Return the (x, y) coordinate for the center point of the cell that contains the specified text.  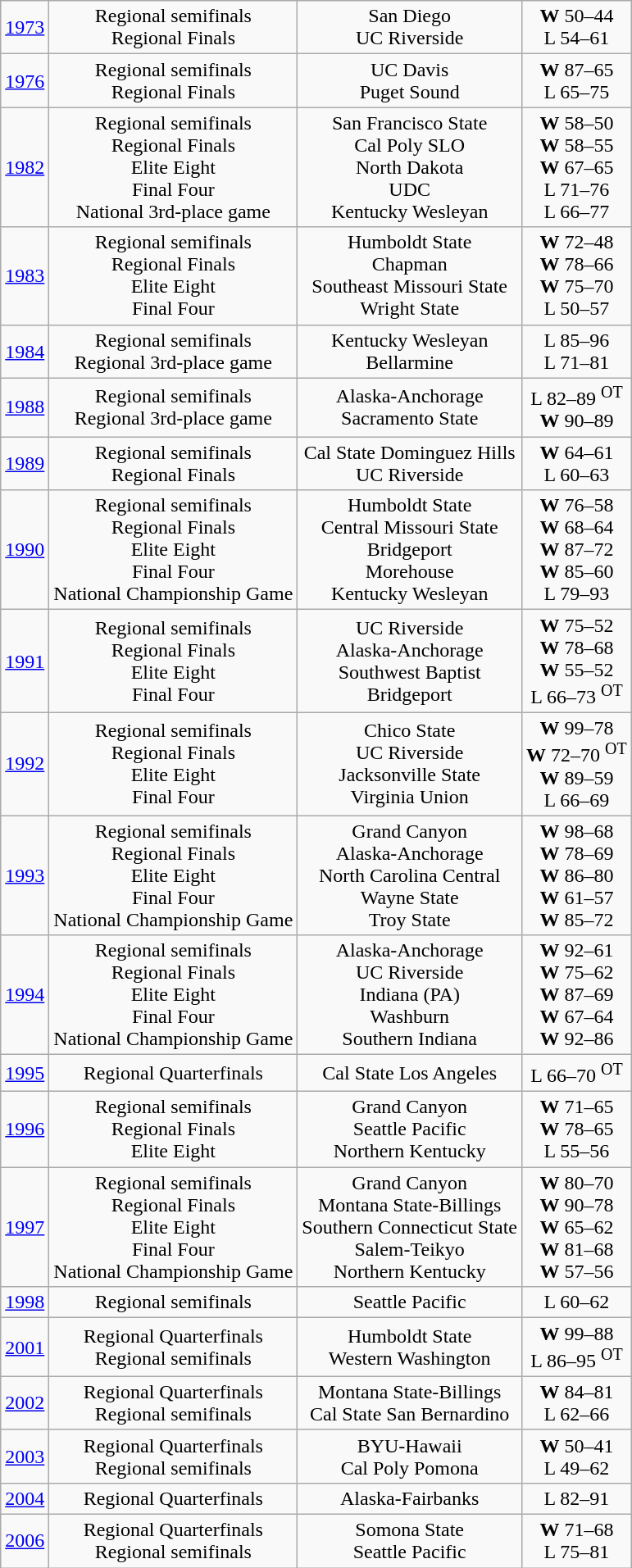
W 98–68W 78–69W 86–80W 61–57W 85–72 (577, 875)
Cal State Los Angeles (410, 1074)
UC DavisPuget Sound (410, 80)
Humboldt StateCentral Missouri StateBridgeportMorehouseKentucky Wesleyan (410, 550)
1984 (25, 351)
1992 (25, 764)
Grand CanyonMontana State-BillingsSouthern Connecticut StateSalem-TeikyoNorthern Kentucky (410, 1227)
Grand CanyonSeattle PacificNorthern Kentucky (410, 1129)
1996 (25, 1129)
L 82–89 OTW 90–89 (577, 407)
W 50–41L 49–62 (577, 1456)
Seattle Pacific (410, 1302)
Alaska-Fairbanks (410, 1498)
1995 (25, 1074)
1990 (25, 550)
Humboldt StateWestern Washington (410, 1348)
1983 (25, 275)
Chico StateUC RiversideJacksonville StateVirginia Union (410, 764)
1991 (25, 661)
W 58–50W 58–55W 67–65L 71–76L 66–77 (577, 167)
Alaska-AnchorageUC RiversideIndiana (PA)WashburnSouthern Indiana (410, 995)
1997 (25, 1227)
W 64–61L 60–63 (577, 464)
L 60–62 (577, 1302)
2001 (25, 1348)
2004 (25, 1498)
W 84–81L 62–66 (577, 1403)
San Francisco StateCal Poly SLONorth DakotaUDCKentucky Wesleyan (410, 167)
L 66–70 OT (577, 1074)
2002 (25, 1403)
Grand CanyonAlaska-AnchorageNorth Carolina CentralWayne StateTroy State (410, 875)
W 92–61W 75–62W 87–69W 67–64W 92–86 (577, 995)
1973 (25, 28)
San DiegoUC Riverside (410, 28)
1988 (25, 407)
Montana State-BillingsCal State San Bernardino (410, 1403)
UC RiversideAlaska-AnchorageSouthwest BaptistBridgeport (410, 661)
1993 (25, 875)
W 80–70W 90–78W 65–62W 81–68W 57–56 (577, 1227)
W 76–58W 68–64W 87–72W 85–60L 79–93 (577, 550)
1994 (25, 995)
BYU-HawaiiCal Poly Pomona (410, 1456)
2003 (25, 1456)
W 50–44L 54–61 (577, 28)
Humboldt StateChapmanSoutheast Missouri StateWright State (410, 275)
Regional semifinals (174, 1302)
Kentucky WesleyanBellarmine (410, 351)
L 82–91 (577, 1498)
Alaska-AnchorageSacramento State (410, 407)
Somona StateSeattle Pacific (410, 1541)
1989 (25, 464)
1976 (25, 80)
Regional semifinalsRegional FinalsElite Eight (174, 1129)
W 99–78W 72–70 OTW 89–59L 66–69 (577, 764)
Regional semifinalsRegional FinalsElite EightFinal FourNational 3rd-place game (174, 167)
2006 (25, 1541)
Cal State Dominguez HillsUC Riverside (410, 464)
1998 (25, 1302)
W 71–65W 78–65L 55–56 (577, 1129)
W 72–48W 78–66W 75–70L 50–57 (577, 275)
W 71–68L 75–81 (577, 1541)
L 85–96L 71–81 (577, 351)
W 99–88L 86–95 OT (577, 1348)
W 75–52W 78–68W 55–52L 66–73 OT (577, 661)
1982 (25, 167)
W 87–65L 65–75 (577, 80)
